Provide the [X, Y] coordinate of the cell's center where the given text is located.  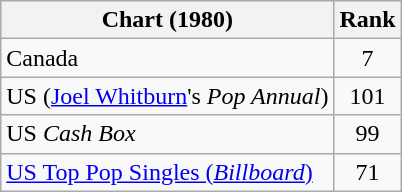
Canada [168, 58]
Chart (1980) [168, 20]
Rank [368, 20]
US (Joel Whitburn's Pop Annual) [168, 96]
US Top Pop Singles (Billboard) [168, 172]
99 [368, 134]
US Cash Box [168, 134]
101 [368, 96]
7 [368, 58]
71 [368, 172]
